Return the (X, Y) coordinate for the center point of the cell that contains the specified text.  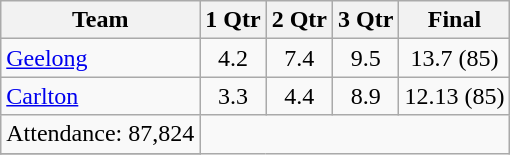
Final (454, 20)
4.2 (233, 58)
8.9 (366, 96)
Attendance: 87,824 (100, 134)
Team (100, 20)
3 Qtr (366, 20)
3.3 (233, 96)
9.5 (366, 58)
4.4 (299, 96)
1 Qtr (233, 20)
2 Qtr (299, 20)
Carlton (100, 96)
12.13 (85) (454, 96)
7.4 (299, 58)
13.7 (85) (454, 58)
Geelong (100, 58)
